For the text-containing cell, return its midpoint in [x, y] coordinate format. 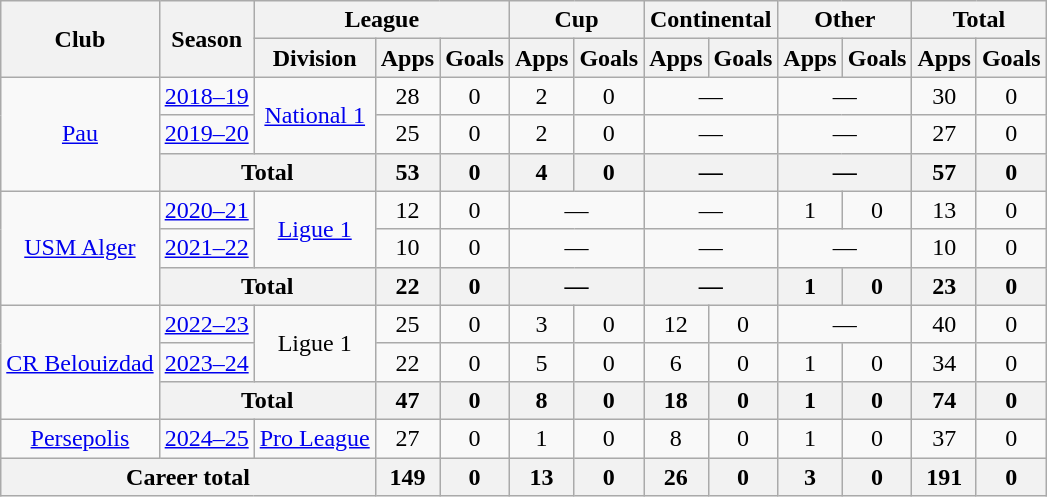
2022–23 [206, 324]
League [382, 20]
2021–22 [206, 248]
4 [541, 172]
23 [944, 286]
53 [407, 172]
2023–24 [206, 362]
2024–25 [206, 438]
37 [944, 438]
Club [80, 39]
26 [676, 477]
34 [944, 362]
2019–20 [206, 134]
Pau [80, 134]
18 [676, 400]
2020–21 [206, 210]
Continental [711, 20]
Cup [576, 20]
Other [845, 20]
National 1 [314, 115]
6 [676, 362]
2018–19 [206, 96]
47 [407, 400]
Persepolis [80, 438]
USM Alger [80, 248]
Division [314, 58]
28 [407, 96]
40 [944, 324]
74 [944, 400]
Season [206, 39]
Career total [188, 477]
191 [944, 477]
57 [944, 172]
149 [407, 477]
Pro League [314, 438]
5 [541, 362]
CR Belouizdad [80, 362]
30 [944, 96]
